Scan for the cell matching the given text and deliver its (x, y) coordinate at center. 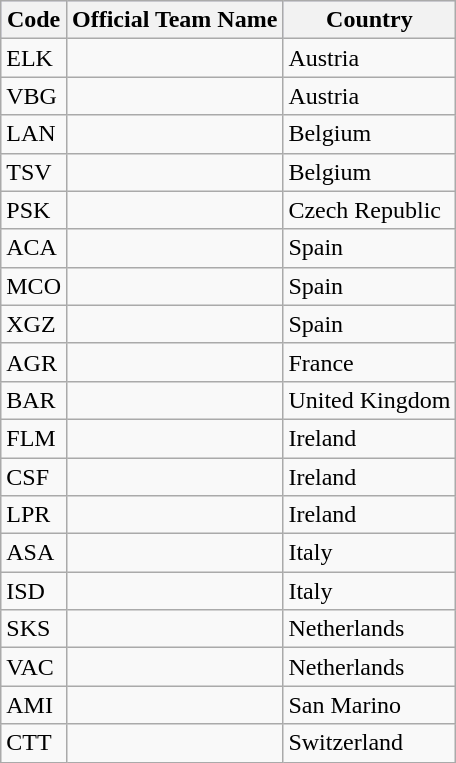
ASA (34, 553)
AGR (34, 362)
United Kingdom (370, 400)
VAC (34, 667)
CSF (34, 477)
Official Team Name (174, 20)
SKS (34, 629)
VBG (34, 96)
FLM (34, 438)
TSV (34, 172)
ACA (34, 248)
ELK (34, 58)
ISD (34, 591)
PSK (34, 210)
MCO (34, 286)
Czech Republic (370, 210)
France (370, 362)
Switzerland (370, 743)
Country (370, 20)
Code (34, 20)
LPR (34, 515)
San Marino (370, 705)
LAN (34, 134)
AMI (34, 705)
CTT (34, 743)
XGZ (34, 324)
BAR (34, 400)
